Capture the cell that displays the provided text and extract its (X, Y) central coordinate. 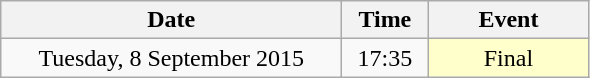
Final (508, 58)
Event (508, 20)
17:35 (385, 58)
Time (385, 20)
Tuesday, 8 September 2015 (172, 58)
Date (172, 20)
